Scan for the cell matching the given text and deliver its [x, y] coordinate at center. 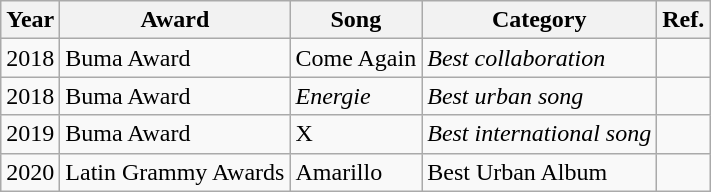
X [356, 134]
Best urban song [540, 96]
Amarillo [356, 172]
Song [356, 20]
Best collaboration [540, 58]
2020 [30, 172]
Award [175, 20]
Best international song [540, 134]
Come Again [356, 58]
Ref. [684, 20]
Best Urban Album [540, 172]
2019 [30, 134]
Energie [356, 96]
Year [30, 20]
Latin Grammy Awards [175, 172]
Category [540, 20]
